For the text-containing cell, return its midpoint in [x, y] coordinate format. 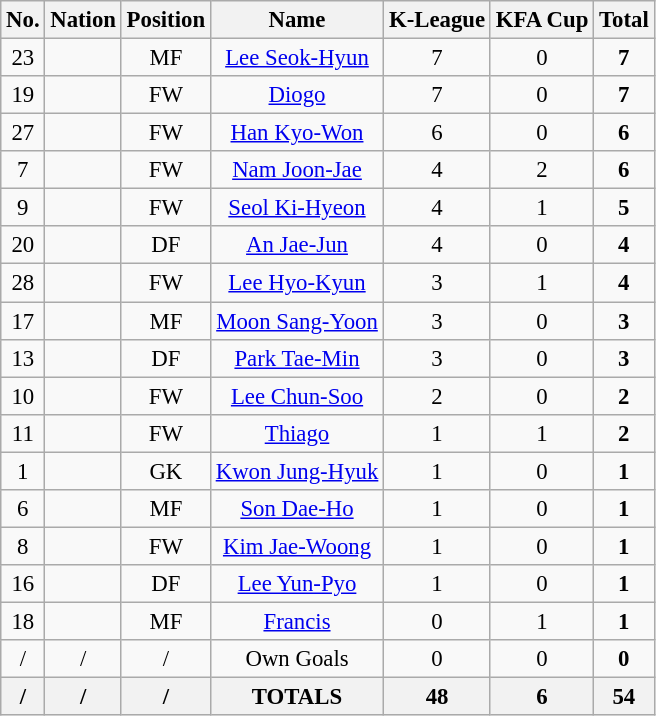
An Jae-Jun [296, 245]
18 [23, 621]
17 [23, 321]
27 [23, 133]
54 [624, 697]
Lee Hyo-Kyun [296, 283]
Own Goals [296, 659]
16 [23, 584]
Nam Joon-Jae [296, 170]
Diogo [296, 95]
20 [23, 245]
Lee Chun-Soo [296, 396]
K-League [438, 20]
Position [166, 20]
TOTALS [296, 697]
Seol Ki-Hyeon [296, 208]
Park Tae-Min [296, 358]
Thiago [296, 433]
10 [23, 396]
11 [23, 433]
Lee Seok-Hyun [296, 58]
28 [23, 283]
GK [166, 471]
Name [296, 20]
KFA Cup [542, 20]
19 [23, 95]
5 [624, 208]
48 [438, 697]
13 [23, 358]
Francis [296, 621]
Han Kyo-Won [296, 133]
23 [23, 58]
Son Dae-Ho [296, 509]
Moon Sang-Yoon [296, 321]
Kwon Jung-Hyuk [296, 471]
9 [23, 208]
8 [23, 546]
No. [23, 20]
Nation [83, 20]
Kim Jae-Woong [296, 546]
Lee Yun-Pyo [296, 584]
Total [624, 20]
